Locate the cell with the specified text and output its [X, Y] center coordinate. 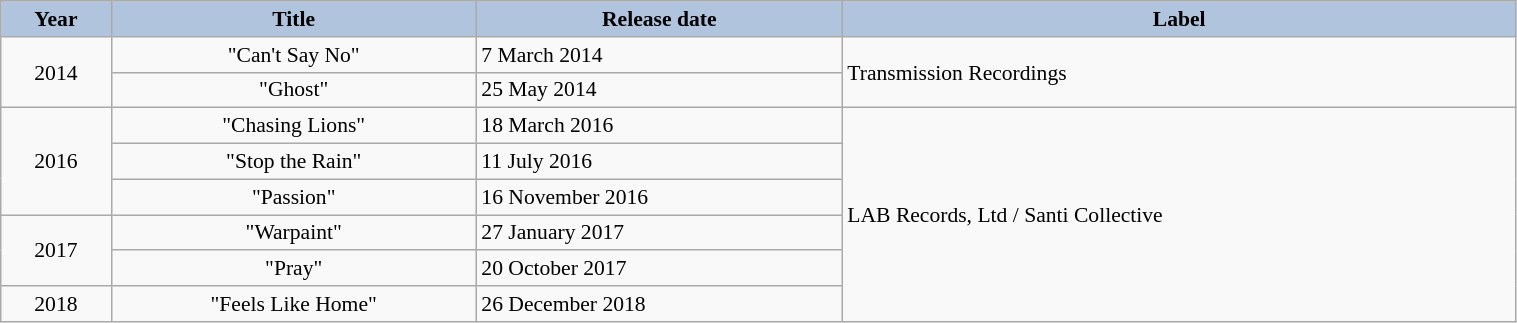
26 December 2018 [659, 304]
20 October 2017 [659, 269]
11 July 2016 [659, 162]
2014 [56, 72]
Transmission Recordings [1179, 72]
"Passion" [294, 197]
Release date [659, 19]
"Can't Say No" [294, 55]
"Chasing Lions" [294, 126]
"Pray" [294, 269]
2017 [56, 250]
Year [56, 19]
"Ghost" [294, 90]
18 March 2016 [659, 126]
27 January 2017 [659, 233]
2016 [56, 162]
"Feels Like Home" [294, 304]
LAB Records, Ltd / Santi Collective [1179, 215]
"Stop the Rain" [294, 162]
Label [1179, 19]
7 March 2014 [659, 55]
25 May 2014 [659, 90]
Title [294, 19]
2018 [56, 304]
"Warpaint" [294, 233]
16 November 2016 [659, 197]
